Determine the [X, Y] coordinate at the center of the cell enclosing the given text.  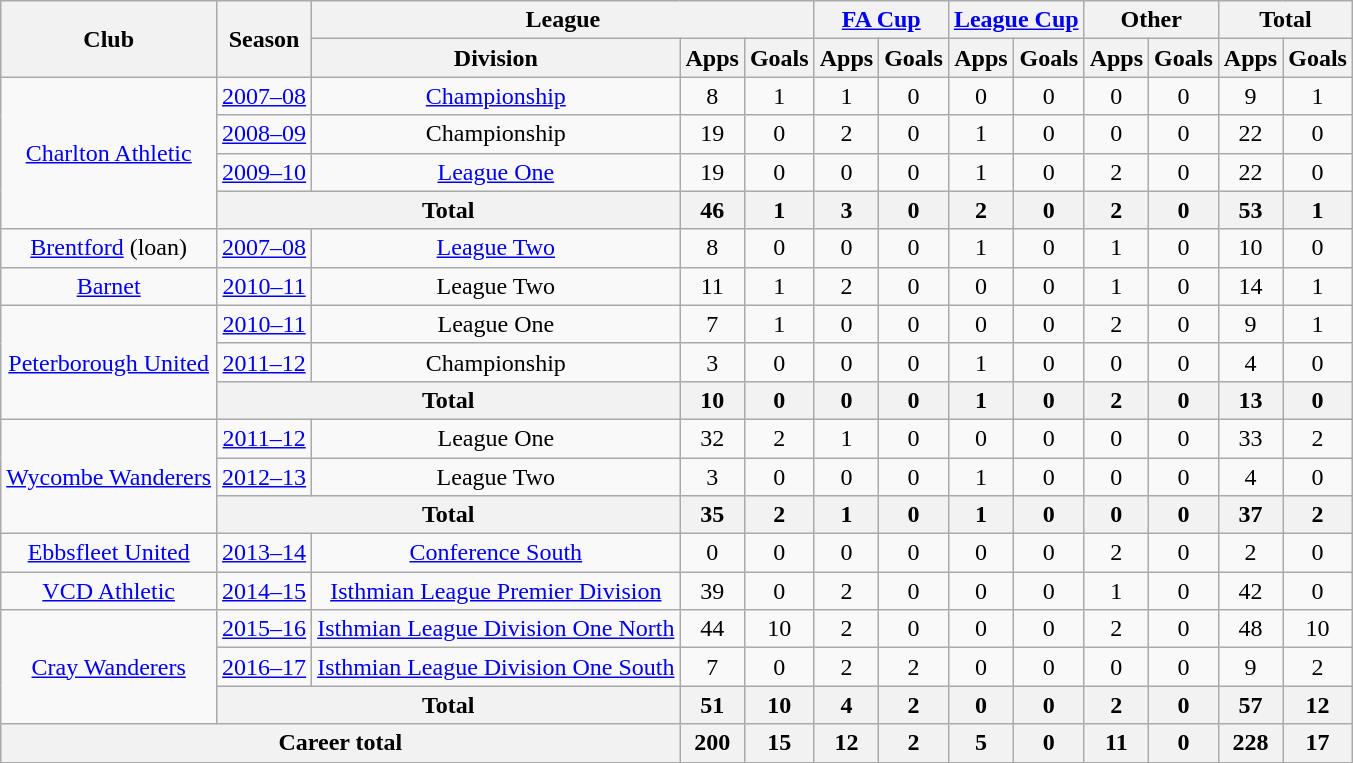
228 [1250, 743]
2012–13 [264, 477]
Isthmian League Premier Division [496, 591]
5 [980, 743]
15 [779, 743]
32 [712, 438]
Ebbsfleet United [109, 553]
35 [712, 515]
14 [1250, 286]
League Cup [1016, 20]
Barnet [109, 286]
Club [109, 39]
Isthmian League Division One North [496, 629]
Wycombe Wanderers [109, 476]
Cray Wanderers [109, 667]
2016–17 [264, 667]
2014–15 [264, 591]
46 [712, 210]
37 [1250, 515]
2009–10 [264, 172]
42 [1250, 591]
48 [1250, 629]
44 [712, 629]
Charlton Athletic [109, 153]
Conference South [496, 553]
VCD Athletic [109, 591]
51 [712, 705]
Season [264, 39]
Isthmian League Division One South [496, 667]
53 [1250, 210]
39 [712, 591]
Peterborough United [109, 362]
Other [1151, 20]
13 [1250, 400]
2013–14 [264, 553]
FA Cup [881, 20]
League [564, 20]
Career total [340, 743]
2008–09 [264, 134]
Brentford (loan) [109, 248]
33 [1250, 438]
17 [1318, 743]
2015–16 [264, 629]
200 [712, 743]
Division [496, 58]
57 [1250, 705]
